From the cell containing the given text, extract its center point as (X, Y) coordinate. 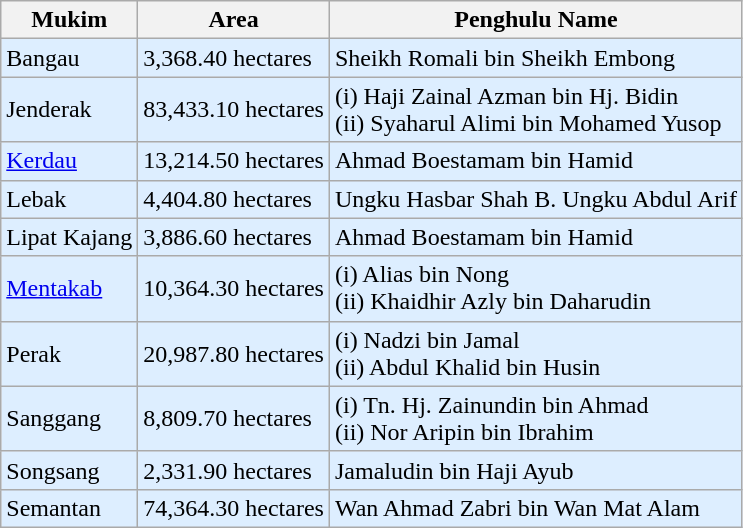
Ungku Hasbar Shah B. Ungku Abdul Arif (536, 199)
2,331.90 hectares (234, 470)
Perak (70, 354)
Kerdau (70, 161)
Songsang (70, 470)
13,214.50 hectares (234, 161)
Jamaludin bin Haji Ayub (536, 470)
83,433.10 hectares (234, 110)
Sanggang (70, 418)
Area (234, 20)
8,809.70 hectares (234, 418)
74,364.30 hectares (234, 508)
20,987.80 hectares (234, 354)
Sheikh Romali bin Sheikh Embong (536, 58)
4,404.80 hectares (234, 199)
3,886.60 hectares (234, 237)
Mukim (70, 20)
Semantan (70, 508)
Wan Ahmad Zabri bin Wan Mat Alam (536, 508)
(i) Nadzi bin Jamal(ii) Abdul Khalid bin Husin (536, 354)
Mentakab (70, 288)
Bangau (70, 58)
10,364.30 hectares (234, 288)
(i) Haji Zainal Azman bin Hj. Bidin (ii) Syaharul Alimi bin Mohamed Yusop (536, 110)
Penghulu Name (536, 20)
Jenderak (70, 110)
Lebak (70, 199)
(i) Tn. Hj. Zainundin bin Ahmad(ii) Nor Aripin bin Ibrahim (536, 418)
Lipat Kajang (70, 237)
(i) Alias bin Nong(ii) Khaidhir Azly bin Daharudin (536, 288)
3,368.40 hectares (234, 58)
